Locate the cell with the specified text and output its [X, Y] center coordinate. 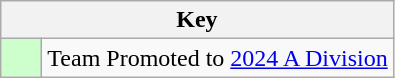
Key [197, 20]
Team Promoted to 2024 A Division [218, 58]
